Provide the (x, y) coordinate of the cell's center where the given text is located.  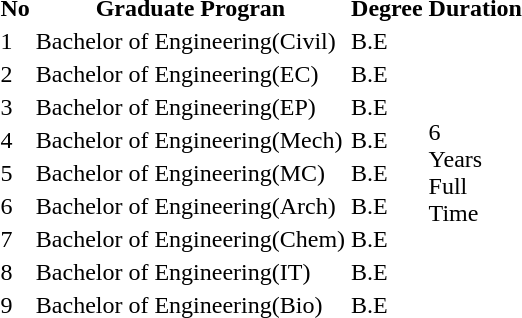
Bachelor of Engineering(EP) (190, 107)
Bachelor of Engineering(IT) (190, 272)
Bachelor of Engineering(Mech) (190, 140)
Bachelor of Engineering(Chem) (190, 239)
Bachelor of Engineering(Civil) (190, 41)
Bachelor of Engineering(MC) (190, 173)
Bachelor of Engineering(Arch) (190, 206)
Bachelor of Engineering(EC) (190, 74)
